Pinpoint the cell where the given text exists, returning its [X, Y] midpoint coordinate. 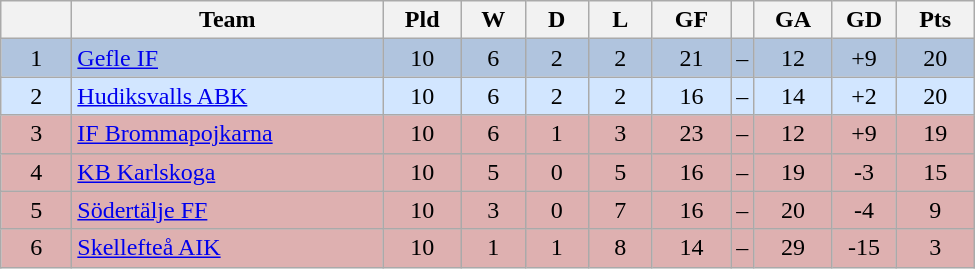
29 [794, 248]
IF Brommapojkarna [228, 134]
23 [692, 134]
Team [228, 20]
D [557, 20]
W [493, 20]
9 [936, 210]
8 [621, 248]
GD [864, 20]
-4 [864, 210]
Pts [936, 20]
Hudiksvalls ABK [228, 96]
Gefle IF [228, 58]
GA [794, 20]
KB Karlskoga [228, 172]
21 [692, 58]
7 [621, 210]
+2 [864, 96]
Pld [422, 20]
Södertälje FF [228, 210]
GF [692, 20]
-15 [864, 248]
Skellefteå AIK [228, 248]
L [621, 20]
4 [36, 172]
-3 [864, 172]
15 [936, 172]
